Capture the cell that displays the provided text and extract its [x, y] central coordinate. 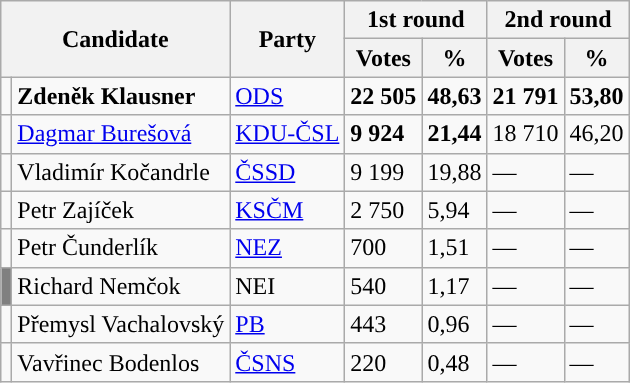
48,63 [454, 96]
PB [288, 324]
2 750 [384, 210]
5,94 [454, 210]
0,48 [454, 362]
1,51 [454, 248]
Richard Nemčok [121, 286]
NEI [288, 286]
Vladimír Kočandrle [121, 172]
Vavřinec Bodenlos [121, 362]
700 [384, 248]
Přemysl Vachalovský [121, 324]
19,88 [454, 172]
9 924 [384, 134]
9 199 [384, 172]
22 505 [384, 96]
220 [384, 362]
21,44 [454, 134]
Candidate [116, 39]
1,17 [454, 286]
0,96 [454, 324]
KDU-ČSL [288, 134]
540 [384, 286]
18 710 [526, 134]
Zdeněk Klausner [121, 96]
ČSSD [288, 172]
Party [288, 39]
46,20 [596, 134]
KSČM [288, 210]
53,80 [596, 96]
Petr Zajíček [121, 210]
ODS [288, 96]
Dagmar Burešová [121, 134]
ČSNS [288, 362]
443 [384, 324]
Petr Čunderlík [121, 248]
21 791 [526, 96]
1st round [416, 20]
NEZ [288, 248]
2nd round [558, 20]
